Search for the cell housing the specified text and yield its [X, Y] center coordinate. 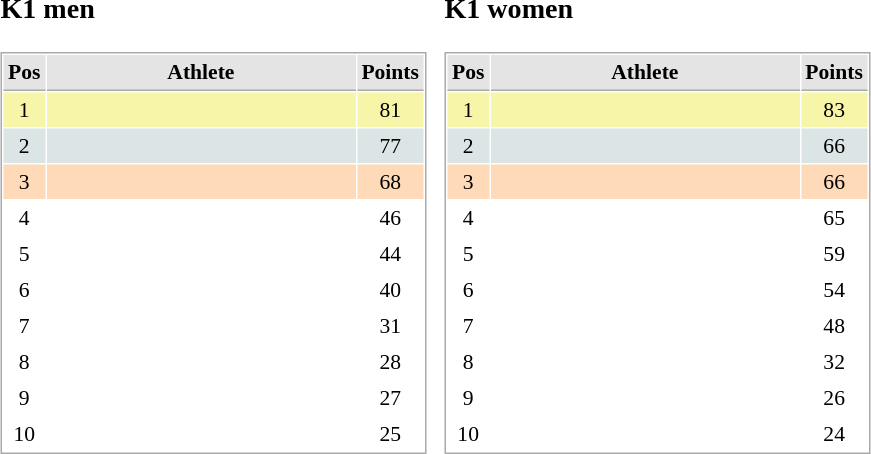
27 [390, 398]
25 [390, 434]
83 [834, 110]
40 [390, 290]
81 [390, 110]
24 [834, 434]
77 [390, 146]
31 [390, 326]
26 [834, 398]
68 [390, 182]
44 [390, 254]
59 [834, 254]
46 [390, 218]
32 [834, 362]
65 [834, 218]
28 [390, 362]
54 [834, 290]
48 [834, 326]
